Determine the (X, Y) coordinate at the center of the cell enclosing the given text.  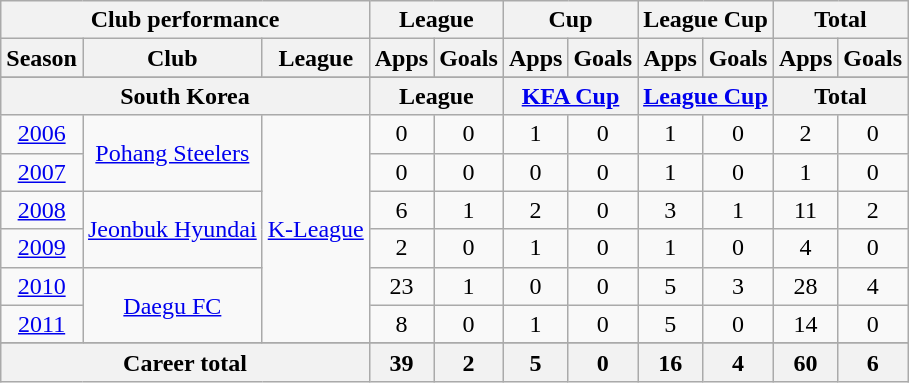
60 (805, 362)
Jeonbuk Hyundai (172, 229)
16 (670, 362)
Career total (185, 362)
Club performance (185, 20)
39 (401, 362)
KFA Cup (570, 96)
14 (805, 324)
28 (805, 286)
2011 (42, 324)
2007 (42, 172)
Pohang Steelers (172, 153)
2008 (42, 210)
South Korea (185, 96)
K-League (316, 229)
Club (172, 58)
Season (42, 58)
2010 (42, 286)
2009 (42, 248)
Cup (570, 20)
Daegu FC (172, 305)
11 (805, 210)
2006 (42, 134)
8 (401, 324)
23 (401, 286)
